Extract the [X, Y] coordinate from the center of the cell holding the provided text.  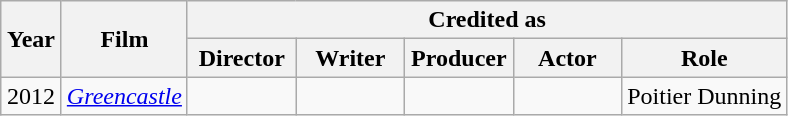
Year [32, 39]
Writer [350, 58]
Actor [568, 58]
Role [704, 58]
Greencastle [124, 96]
Film [124, 39]
2012 [32, 96]
Producer [460, 58]
Credited as [486, 20]
Poitier Dunning [704, 96]
Director [242, 58]
